Search for the cell housing the specified text and yield its (x, y) center coordinate. 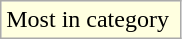
Most in category (91, 20)
